For the text-containing cell, return its midpoint in [x, y] coordinate format. 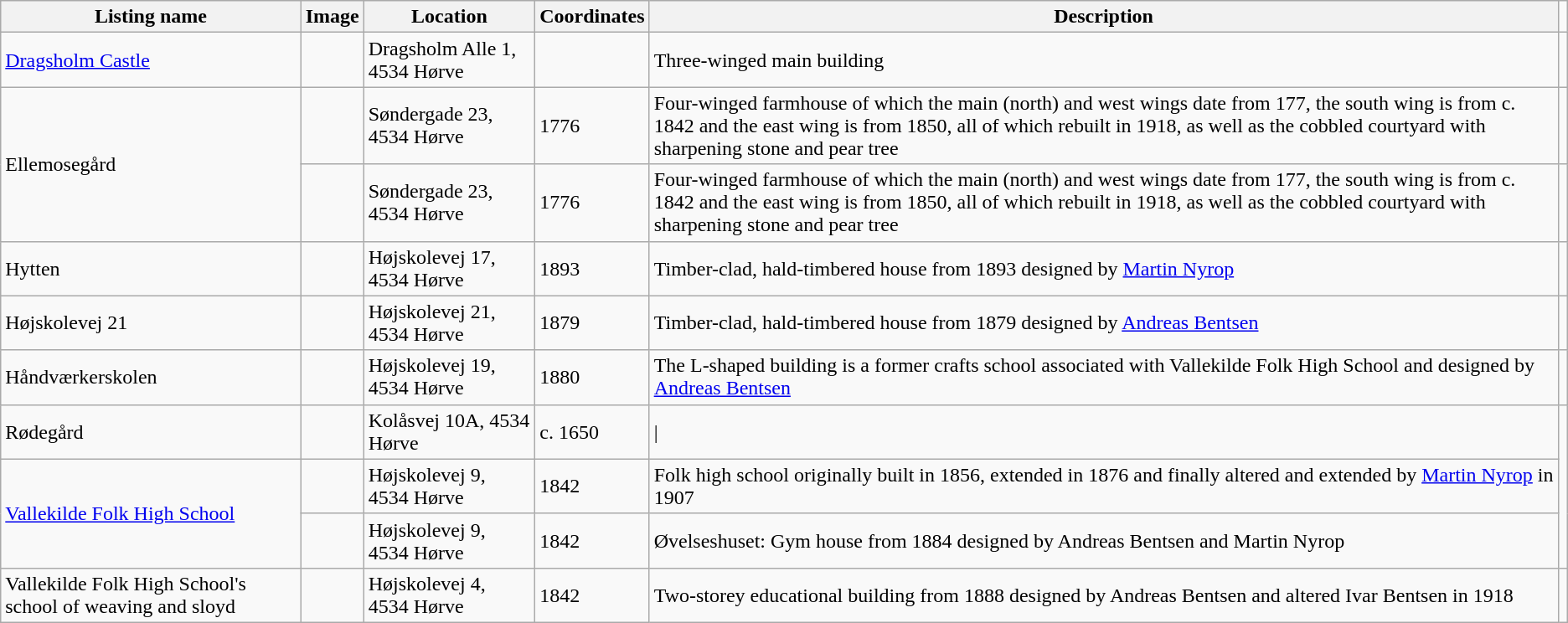
Vallekilde Folk High School's school of weaving and sloyd [151, 595]
| [1104, 432]
Ellemosegård [151, 164]
Højskolevej 4, 4534 Hørve [449, 595]
Øvelseshuset: Gym house from 1884 designed by Andreas Bentsen and Martin Nyrop [1104, 541]
Folk high school originally built in 1856, extended in 1876 and finally altered and extended by Martin Nyrop in 1907 [1104, 486]
Hytten [151, 268]
Listing name [151, 17]
Højskolevej 21 [151, 323]
Vallekilde Folk High School [151, 513]
Two-storey educational building from 1888 designed by Andreas Bentsen and altered Ivar Bentsen in 1918 [1104, 595]
c. 1650 [592, 432]
Højskolevej 17, 4534 Hørve [449, 268]
Rødegård [151, 432]
Højskolevej 21, 4534 Hørve [449, 323]
Timber-clad, hald-timbered house from 1879 designed by Andreas Bentsen [1104, 323]
Coordinates [592, 17]
1893 [592, 268]
Dragsholm Castle [151, 60]
Location [449, 17]
Timber-clad, hald-timbered house from 1893 designed by Martin Nyrop [1104, 268]
Højskolevej 19, 4534 Hørve [449, 377]
Three-winged main building [1104, 60]
The L-shaped building is a former crafts school associated with Vallekilde Folk High School and designed by Andreas Bentsen [1104, 377]
Kolåsvej 10A, 4534 Hørve [449, 432]
1880 [592, 377]
Image [332, 17]
Håndværkerskolen [151, 377]
1879 [592, 323]
Dragsholm Alle 1, 4534 Hørve [449, 60]
Description [1104, 17]
